From the cell containing the given text, extract its center point as (x, y) coordinate. 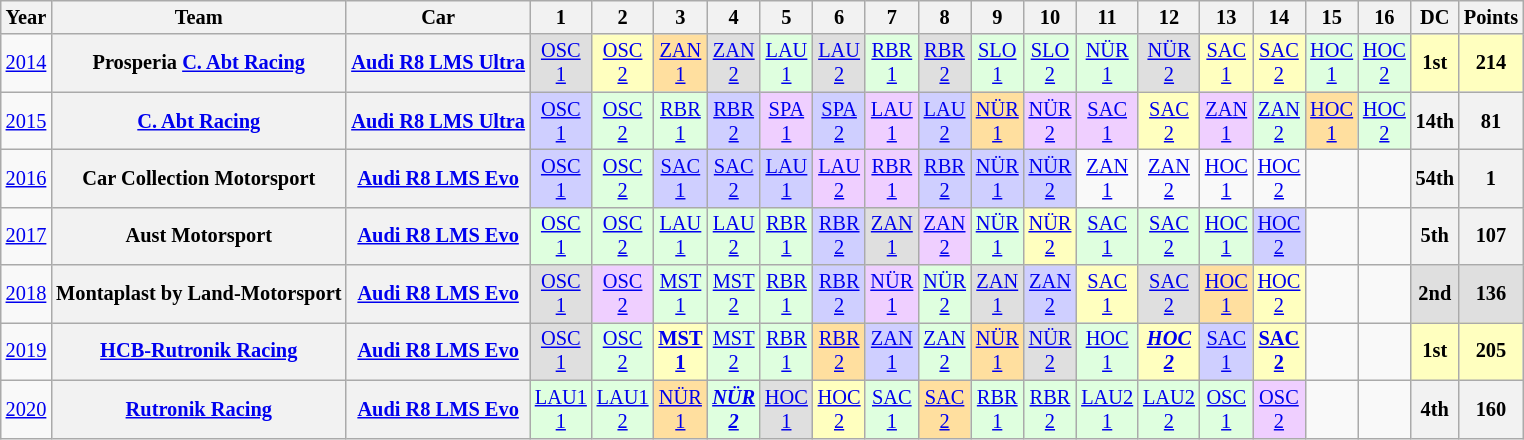
Montaplast by Land-Motorsport (198, 294)
2018 (26, 294)
14th (1435, 121)
Rutronik Racing (198, 409)
2017 (26, 236)
C. Abt Racing (198, 121)
SPA2 (840, 121)
HCB-Rutronik Racing (198, 351)
12 (1169, 17)
2020 (26, 409)
11 (1107, 17)
13 (1226, 17)
DC (1435, 17)
160 (1491, 409)
LAU12 (623, 409)
LAU22 (1169, 409)
2 (623, 17)
2014 (26, 63)
Points (1491, 17)
9 (998, 17)
6 (840, 17)
10 (1050, 17)
Car (438, 17)
2nd (1435, 294)
16 (1384, 17)
54th (1435, 178)
Team (198, 17)
3 (680, 17)
14 (1280, 17)
4 (734, 17)
LAU21 (1107, 409)
81 (1491, 121)
Year (26, 17)
15 (1332, 17)
SPA1 (786, 121)
SLO1 (998, 63)
214 (1491, 63)
SLO2 (1050, 63)
5th (1435, 236)
7 (892, 17)
Car Collection Motorsport (198, 178)
Prosperia C. Abt Racing (198, 63)
2019 (26, 351)
8 (944, 17)
107 (1491, 236)
Aust Motorsport (198, 236)
LAU11 (561, 409)
205 (1491, 351)
2015 (26, 121)
2016 (26, 178)
4th (1435, 409)
5 (786, 17)
136 (1491, 294)
